Output the [x, y] coordinate of the center of the cell containing the given text.  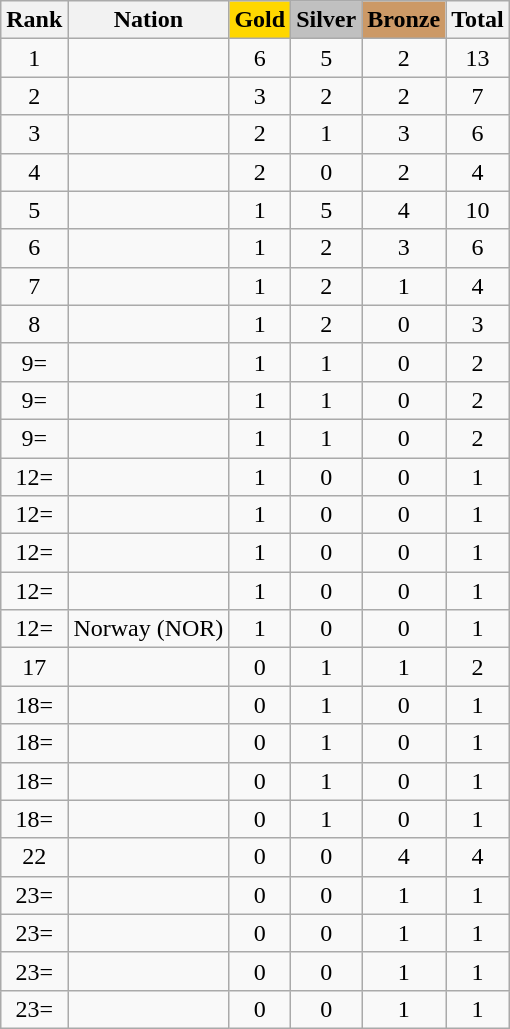
17 [34, 667]
22 [34, 857]
Rank [34, 20]
Silver [326, 20]
Nation [148, 20]
Total [478, 20]
8 [34, 324]
10 [478, 210]
Norway (NOR) [148, 629]
Bronze [404, 20]
13 [478, 58]
Gold [260, 20]
